Detect which cell encompasses the target text, then output its [x, y] center coordinate. 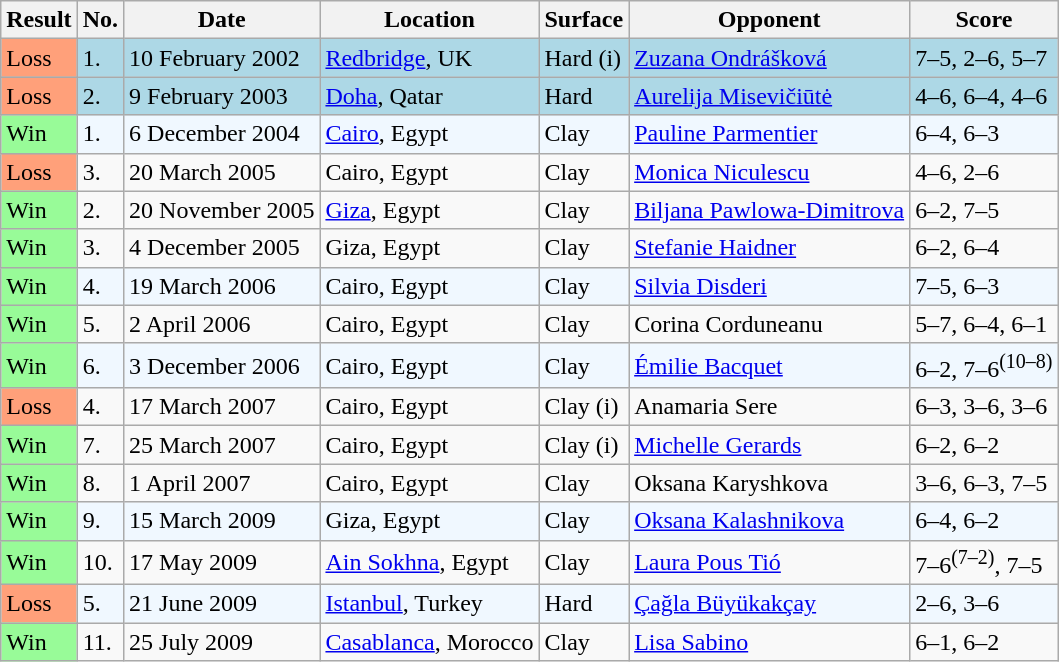
4–6, 2–6 [984, 172]
5–7, 6–4, 6–1 [984, 324]
Anamaria Sere [770, 407]
7–5, 6–3 [984, 286]
2 April 2006 [222, 324]
9 February 2003 [222, 96]
4 December 2005 [222, 248]
3 December 2006 [222, 366]
Result [39, 20]
9. [100, 521]
Biljana Pawlowa-Dimitrova [770, 210]
Oksana Kalashnikova [770, 521]
Oksana Karyshkova [770, 483]
7. [100, 445]
20 November 2005 [222, 210]
Casablanca, Morocco [430, 642]
Çağla Büyükakçay [770, 604]
4–6, 6–4, 4–6 [984, 96]
8. [100, 483]
Michelle Gerards [770, 445]
6–4, 6–2 [984, 521]
Lisa Sabino [770, 642]
6–2, 6–4 [984, 248]
Zuzana Ondrášková [770, 58]
Istanbul, Turkey [430, 604]
Opponent [770, 20]
Laura Pous Tió [770, 562]
Silvia Disderi [770, 286]
Redbridge, UK [430, 58]
17 May 2009 [222, 562]
6 December 2004 [222, 134]
6–2, 7–6(10–8) [984, 366]
Aurelija Misevičiūtė [770, 96]
Monica Niculescu [770, 172]
19 March 2006 [222, 286]
Corina Corduneanu [770, 324]
2–6, 3–6 [984, 604]
25 March 2007 [222, 445]
Date [222, 20]
Émilie Bacquet [770, 366]
Surface [584, 20]
6. [100, 366]
11. [100, 642]
10 February 2002 [222, 58]
6–2, 6–2 [984, 445]
Ain Sokhna, Egypt [430, 562]
6–4, 6–3 [984, 134]
17 March 2007 [222, 407]
1 April 2007 [222, 483]
21 June 2009 [222, 604]
No. [100, 20]
20 March 2005 [222, 172]
25 July 2009 [222, 642]
6–1, 6–2 [984, 642]
3–6, 6–3, 7–5 [984, 483]
Location [430, 20]
Stefanie Haidner [770, 248]
Pauline Parmentier [770, 134]
Score [984, 20]
10. [100, 562]
6–3, 3–6, 3–6 [984, 407]
7–6(7–2), 7–5 [984, 562]
7–5, 2–6, 5–7 [984, 58]
15 March 2009 [222, 521]
6–2, 7–5 [984, 210]
Doha, Qatar [430, 96]
Hard (i) [584, 58]
